For the text-containing cell, return its midpoint in [X, Y] coordinate format. 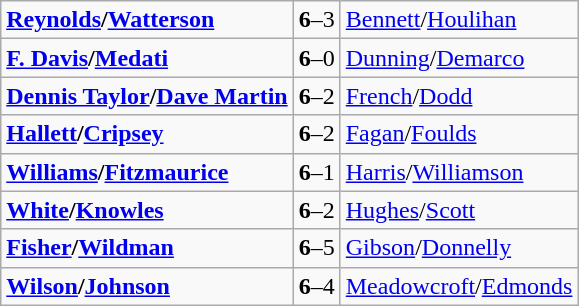
Meadowcroft/Edmonds [459, 286]
Gibson/Donnelly [459, 248]
Bennett/Houlihan [459, 20]
Reynolds/Watterson [147, 20]
Fagan/Foulds [459, 134]
F. Davis/Medati [147, 58]
6–4 [316, 286]
Hallett/Cripsey [147, 134]
French/Dodd [459, 96]
Dennis Taylor/Dave Martin [147, 96]
Fisher/Wildman [147, 248]
Dunning/Demarco [459, 58]
Williams/Fitzmaurice [147, 172]
White/Knowles [147, 210]
Harris/Williamson [459, 172]
Hughes/Scott [459, 210]
6–1 [316, 172]
6–3 [316, 20]
6–0 [316, 58]
Wilson/Johnson [147, 286]
6–5 [316, 248]
